Return the [x, y] coordinate for the center point of the cell that contains the specified text.  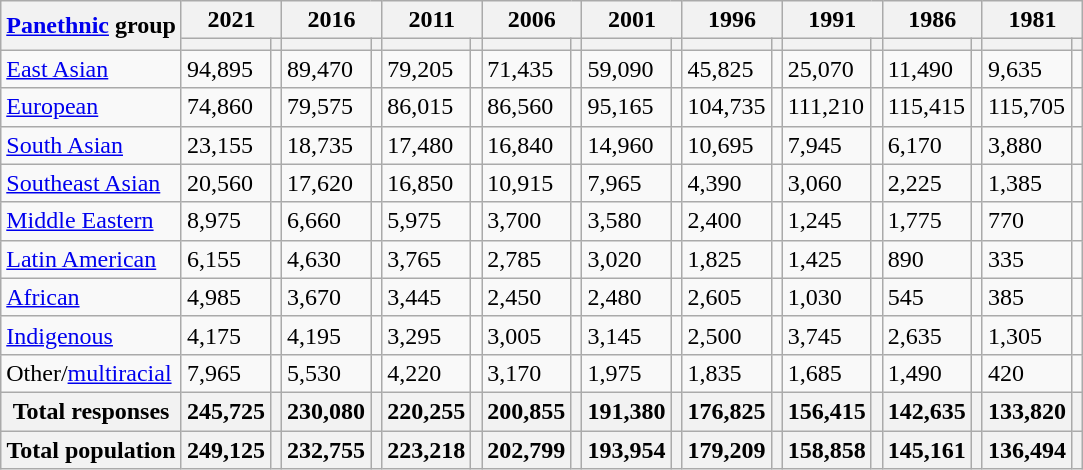
7,945 [826, 145]
14,960 [626, 145]
2016 [332, 20]
Total responses [92, 411]
95,165 [626, 107]
1,835 [726, 373]
3,060 [826, 183]
5,530 [326, 373]
136,494 [1026, 449]
2021 [231, 20]
220,255 [426, 411]
9,635 [1026, 69]
59,090 [626, 69]
156,415 [826, 411]
10,915 [526, 183]
Total population [92, 449]
European [92, 107]
Southeast Asian [92, 183]
1,425 [826, 259]
86,015 [426, 107]
94,895 [226, 69]
2,605 [726, 297]
79,205 [426, 69]
4,630 [326, 259]
2,400 [726, 221]
4,195 [326, 335]
3,170 [526, 373]
385 [1026, 297]
East Asian [92, 69]
25,070 [826, 69]
3,445 [426, 297]
6,660 [326, 221]
6,170 [926, 145]
2001 [632, 20]
3,145 [626, 335]
249,125 [226, 449]
133,820 [1026, 411]
104,735 [726, 107]
2011 [432, 20]
16,850 [426, 183]
145,161 [926, 449]
142,635 [926, 411]
3,765 [426, 259]
African [92, 297]
115,705 [1026, 107]
Middle Eastern [92, 221]
115,415 [926, 107]
74,860 [226, 107]
17,620 [326, 183]
2,500 [726, 335]
770 [1026, 221]
3,670 [326, 297]
79,575 [326, 107]
Other/multiracial [92, 373]
2,225 [926, 183]
2,450 [526, 297]
2,480 [626, 297]
202,799 [526, 449]
545 [926, 297]
1996 [732, 20]
176,825 [726, 411]
1981 [1032, 20]
18,735 [326, 145]
1,775 [926, 221]
420 [1026, 373]
1,490 [926, 373]
4,175 [226, 335]
232,755 [326, 449]
4,220 [426, 373]
11,490 [926, 69]
1991 [832, 20]
3,005 [526, 335]
193,954 [626, 449]
1,385 [1026, 183]
2,785 [526, 259]
158,858 [826, 449]
890 [926, 259]
20,560 [226, 183]
10,695 [726, 145]
200,855 [526, 411]
111,210 [826, 107]
8,975 [226, 221]
2006 [532, 20]
3,880 [1026, 145]
179,209 [726, 449]
71,435 [526, 69]
Panethnic group [92, 26]
1,245 [826, 221]
45,825 [726, 69]
Indigenous [92, 335]
4,985 [226, 297]
4,390 [726, 183]
3,580 [626, 221]
335 [1026, 259]
1,975 [626, 373]
230,080 [326, 411]
1,030 [826, 297]
191,380 [626, 411]
16,840 [526, 145]
223,218 [426, 449]
89,470 [326, 69]
South Asian [92, 145]
245,725 [226, 411]
1,685 [826, 373]
17,480 [426, 145]
5,975 [426, 221]
1986 [932, 20]
3,295 [426, 335]
2,635 [926, 335]
23,155 [226, 145]
3,020 [626, 259]
6,155 [226, 259]
1,305 [1026, 335]
3,700 [526, 221]
3,745 [826, 335]
Latin American [92, 259]
1,825 [726, 259]
86,560 [526, 107]
